Return the (X, Y) coordinate for the center point of the cell that contains the specified text.  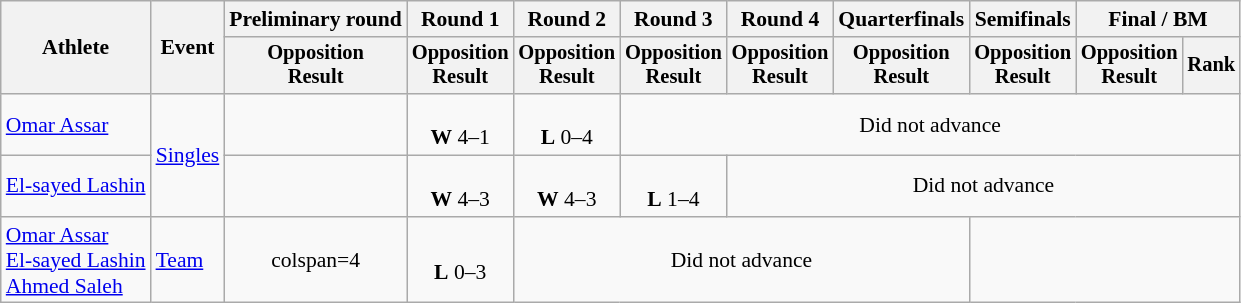
W 4–1 (460, 124)
Preliminary round (316, 19)
L 1–4 (674, 186)
Round 2 (566, 19)
Round 4 (780, 19)
Event (188, 48)
Semifinals (1022, 19)
Omar Assar (76, 124)
Final / BM (1158, 19)
Round 3 (674, 19)
L 0–4 (566, 124)
Athlete (76, 48)
Singles (188, 155)
Quarterfinals (901, 19)
El-sayed Lashin (76, 186)
Round 1 (460, 19)
Rank (1211, 66)
